Locate the cell with the specified text and output its (X, Y) center coordinate. 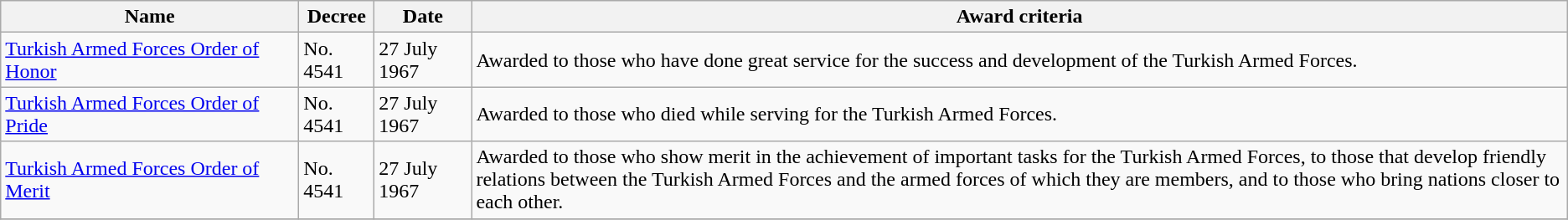
Name (150, 17)
Awarded to those who died while serving for the Turkish Armed Forces. (1019, 114)
Turkish Armed Forces Order of Honor (150, 60)
Turkish Armed Forces Order of Merit (150, 180)
Date (423, 17)
Award criteria (1019, 17)
Turkish Armed Forces Order of Pride (150, 114)
Awarded to those who have done great service for the success and development of the Turkish Armed Forces. (1019, 60)
Decree (337, 17)
